Output the [X, Y] coordinate of the center of the cell containing the given text.  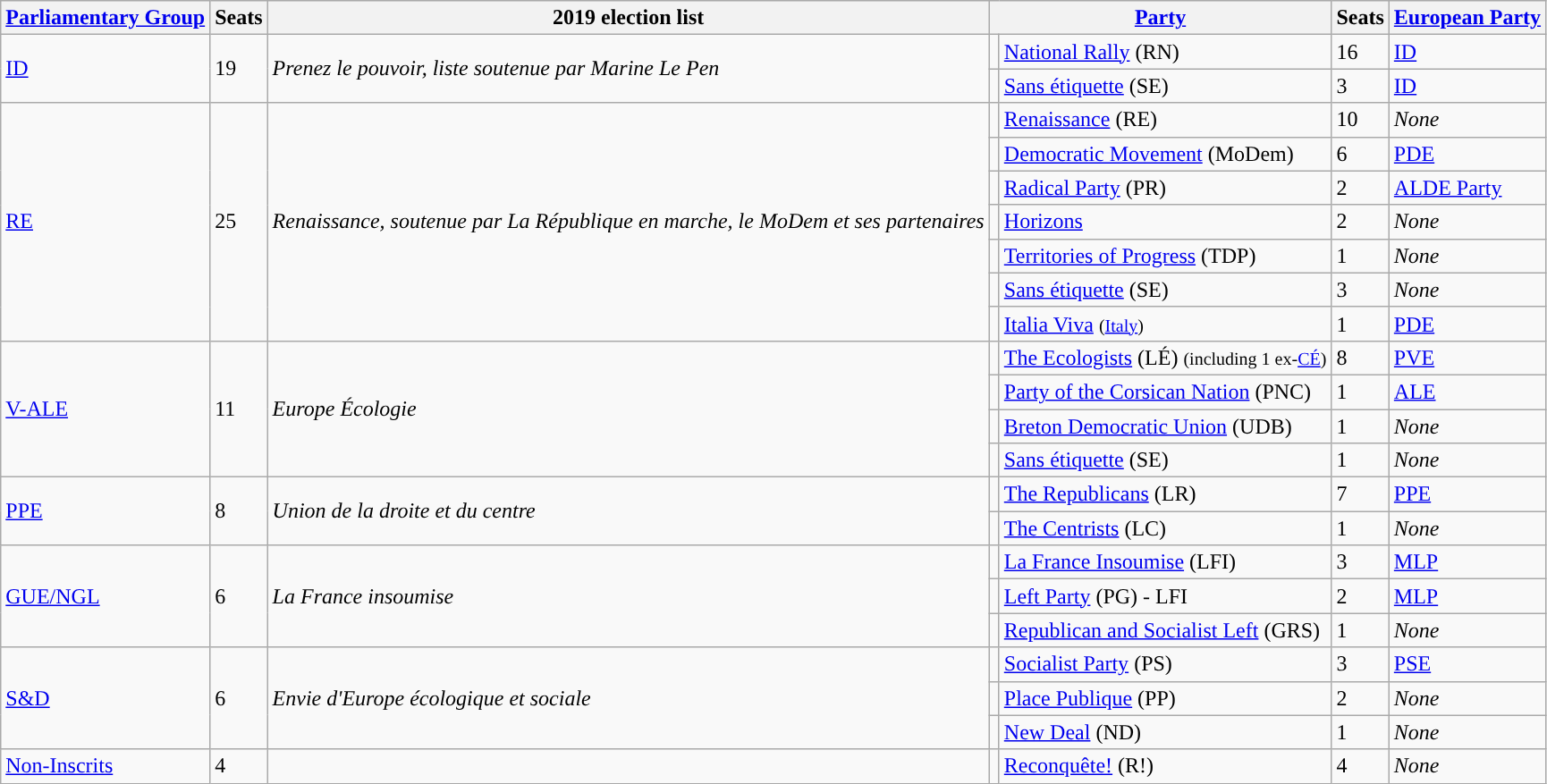
PSE [1467, 664]
European Party [1467, 18]
Non-Inscrits [106, 766]
Europe Écologie [628, 409]
Place Publique (PP) [1165, 698]
La France Insoumise (LFI) [1165, 562]
Left Party (PG) - LFI [1165, 596]
19 [239, 69]
PVE [1467, 358]
Prenez le pouvoir, liste soutenue par Marine Le Pen [628, 69]
7 [1360, 494]
Party [1161, 18]
The Republicans (LR) [1165, 494]
New Deal (ND) [1165, 732]
25 [239, 222]
Republican and Socialist Left (GRS) [1165, 630]
Radical Party (PR) [1165, 188]
Union de la droite et du centre [628, 511]
Renaissance (RE) [1165, 120]
10 [1360, 120]
ALDE Party [1467, 188]
The Ecologists (LÉ) (including 1 ex-CÉ) [1165, 358]
S&D [106, 698]
16 [1360, 52]
La France insoumise [628, 596]
National Rally (RN) [1165, 52]
2019 election list [628, 18]
Democratic Movement (MoDem) [1165, 154]
Renaissance, soutenue par La République en marche, le MoDem et ses partenaires [628, 222]
Horizons [1165, 222]
Socialist Party (PS) [1165, 664]
Party of the Corsican Nation (PNC) [1165, 392]
Breton Democratic Union (UDB) [1165, 426]
GUE/NGL [106, 596]
Italia Viva (Italy) [1165, 324]
Territories of Progress (TDP) [1165, 256]
Envie d'Europe écologique et sociale [628, 698]
ALE [1467, 392]
11 [239, 409]
The Centrists (LC) [1165, 528]
RE [106, 222]
Reconquête! (R!) [1165, 766]
Parliamentary Group [106, 18]
V-ALE [106, 409]
